Capture the cell that displays the provided text and extract its (x, y) central coordinate. 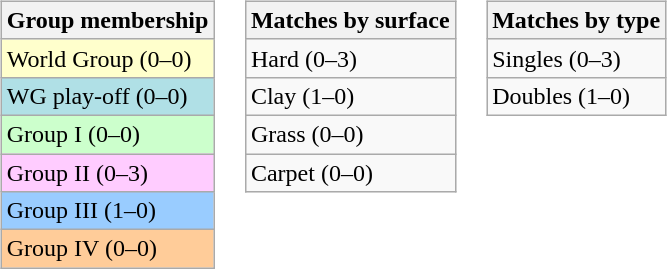
Matches by type (576, 20)
Group I (0–0) (108, 134)
Singles (0–3) (576, 58)
World Group (0–0) (108, 58)
Doubles (1–0) (576, 96)
Grass (0–0) (350, 134)
Matches by surface (350, 20)
Hard (0–3) (350, 58)
WG play-off (0–0) (108, 96)
Group membership (108, 20)
Group II (0–3) (108, 173)
Group IV (0–0) (108, 249)
Carpet (0–0) (350, 173)
Clay (1–0) (350, 96)
Group III (1–0) (108, 211)
